Pinpoint the cell where the given text exists, returning its [x, y] midpoint coordinate. 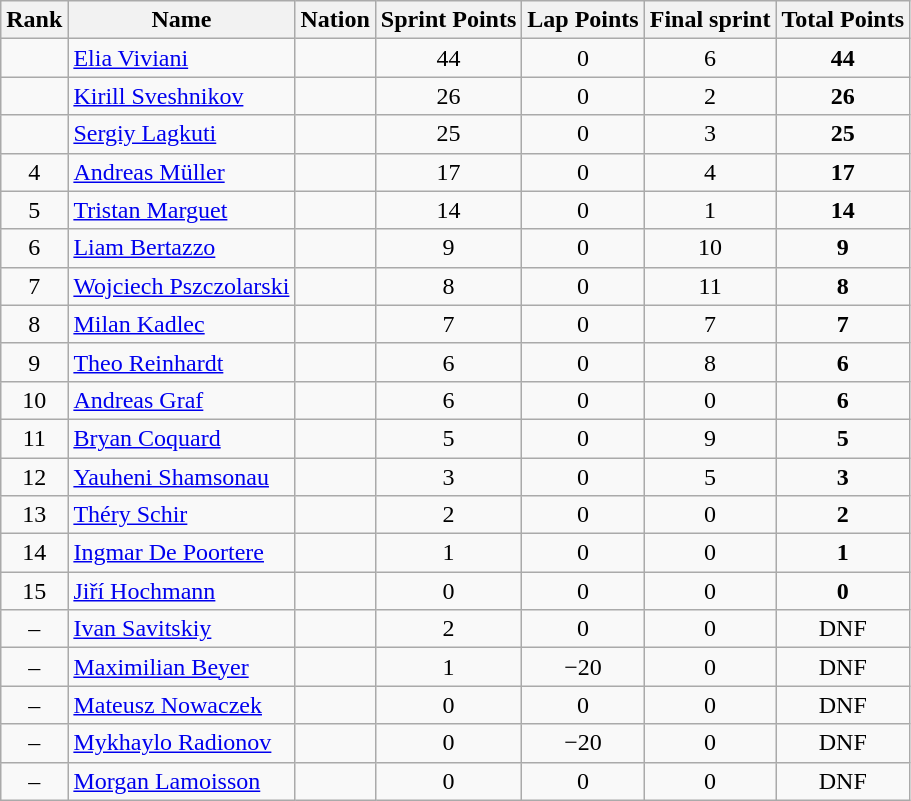
Final sprint [710, 20]
Bryan Coquard [182, 438]
Jiří Hochmann [182, 591]
Mateusz Nowaczek [182, 705]
Name [182, 20]
Andreas Graf [182, 400]
Nation [335, 20]
Liam Bertazzo [182, 248]
Ingmar De Poortere [182, 553]
15 [34, 591]
Sergiy Lagkuti [182, 134]
Mykhaylo Radionov [182, 743]
Kirill Sveshnikov [182, 96]
Wojciech Pszczolarski [182, 286]
13 [34, 515]
Théry Schir [182, 515]
Total Points [843, 20]
Theo Reinhardt [182, 362]
Morgan Lamoisson [182, 781]
Andreas Müller [182, 172]
Ivan Savitskiy [182, 629]
Yauheni Shamsonau [182, 477]
Tristan Marguet [182, 210]
12 [34, 477]
Lap Points [583, 20]
Milan Kadlec [182, 324]
Rank [34, 20]
Sprint Points [448, 20]
Elia Viviani [182, 58]
Maximilian Beyer [182, 667]
